Return [X, Y] of the center of cell containing provided text 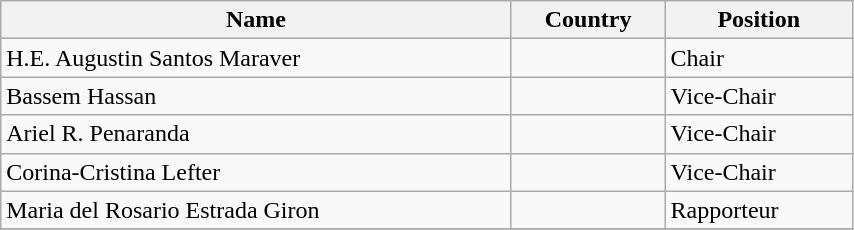
Bassem Hassan [256, 96]
Corina-Cristina Lefter [256, 172]
Rapporteur [758, 210]
Position [758, 20]
Maria del Rosario Estrada Giron [256, 210]
H.E. Augustin Santos Maraver [256, 58]
Country [588, 20]
Ariel R. Penaranda [256, 134]
Name [256, 20]
Chair [758, 58]
